Pinpoint the cell where the given text exists, returning its [x, y] midpoint coordinate. 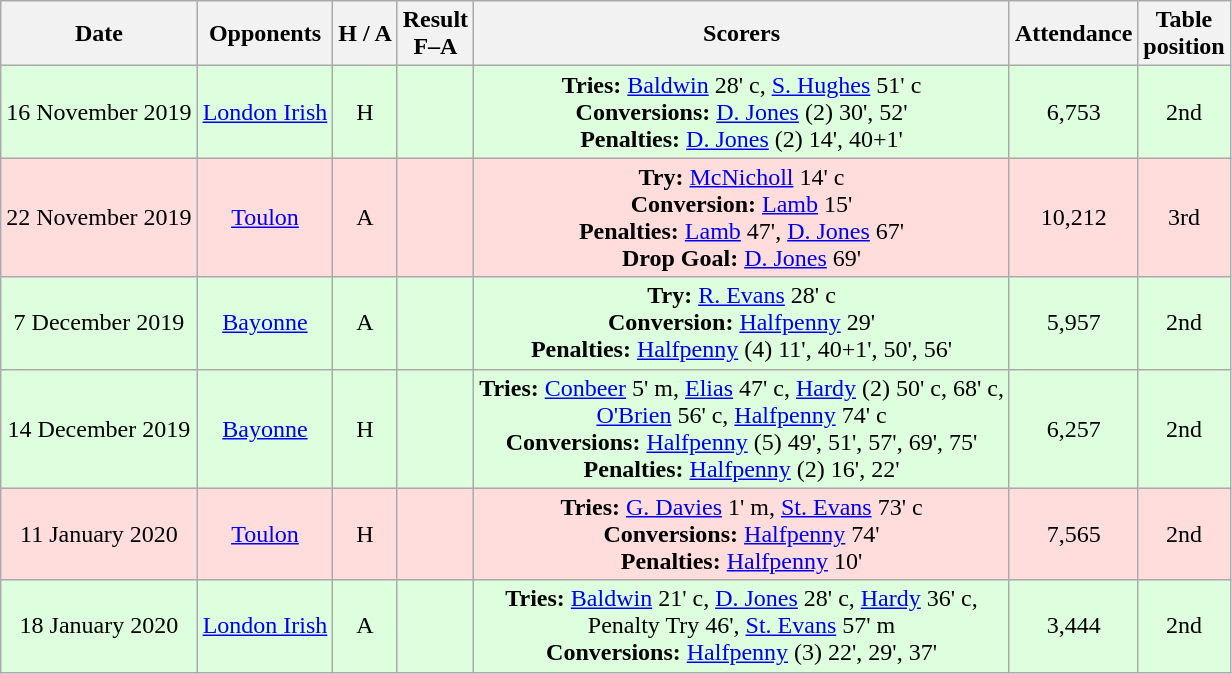
Opponents [265, 34]
6,753 [1073, 112]
Try: McNicholl 14' cConversion: Lamb 15'Penalties: Lamb 47', D. Jones 67'Drop Goal: D. Jones 69' [742, 218]
Tries: Baldwin 28' c, S. Hughes 51' cConversions: D. Jones (2) 30', 52'Penalties: D. Jones (2) 14', 40+1' [742, 112]
Scorers [742, 34]
ResultF–A [435, 34]
7,565 [1073, 534]
18 January 2020 [99, 626]
Try: R. Evans 28' cConversion: Halfpenny 29'Penalties: Halfpenny (4) 11', 40+1', 50', 56' [742, 323]
Tries: G. Davies 1' m, St. Evans 73' c Conversions: Halfpenny 74' Penalties: Halfpenny 10' [742, 534]
5,957 [1073, 323]
H / A [365, 34]
Attendance [1073, 34]
Tableposition [1184, 34]
22 November 2019 [99, 218]
11 January 2020 [99, 534]
Date [99, 34]
3rd [1184, 218]
16 November 2019 [99, 112]
7 December 2019 [99, 323]
14 December 2019 [99, 428]
Tries: Baldwin 21' c, D. Jones 28' c, Hardy 36' c,Penalty Try 46', St. Evans 57' mConversions: Halfpenny (3) 22', 29', 37' [742, 626]
3,444 [1073, 626]
10,212 [1073, 218]
6,257 [1073, 428]
